Find where the given text appears and provide that cell's center as [X, Y] coordinate. 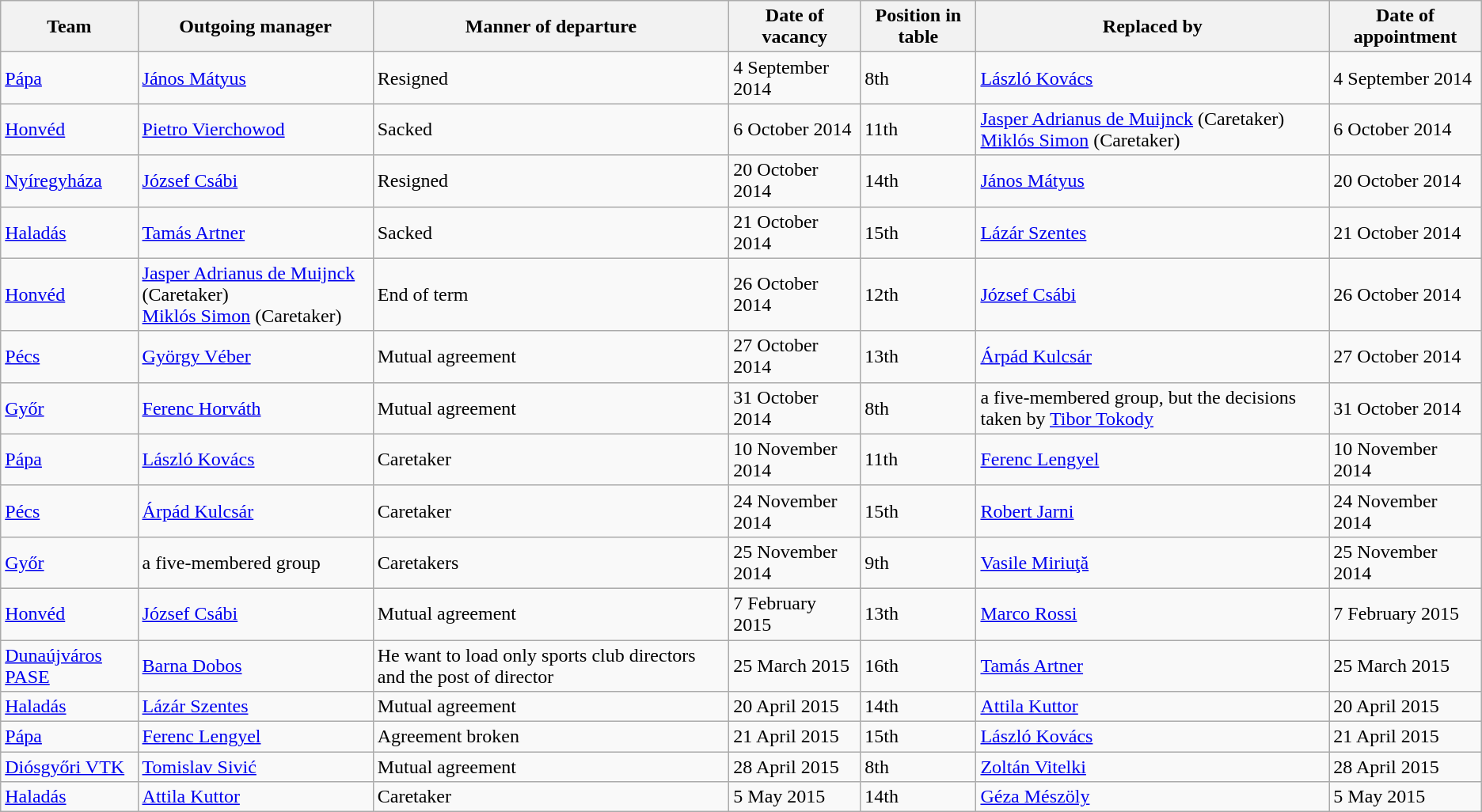
Vasile Miriuţă [1153, 562]
Ferenc Horváth [255, 408]
Date of appointment [1405, 27]
Agreement broken [551, 737]
Marco Rossi [1153, 614]
Date of vacancy [795, 27]
Tomislav Sivić [255, 767]
Diósgyőri VTK [70, 767]
Nyíregyháza [70, 180]
12th [918, 294]
Pietro Vierchowod [255, 130]
Outgoing manager [255, 27]
György Véber [255, 356]
a five-membered group [255, 562]
Replaced by [1153, 27]
Géza Mészöly [1153, 797]
Zoltán Vitelki [1153, 767]
Team [70, 27]
Dunaújváros PASE [70, 665]
Position in table [918, 27]
9th [918, 562]
Manner of departure [551, 27]
End of term [551, 294]
Caretakers [551, 562]
Robert Jarni [1153, 511]
16th [918, 665]
a five-membered group, but the decisions taken by Tibor Tokody [1153, 408]
He want to load only sports club directors and the post of director [551, 665]
Barna Dobos [255, 665]
